Return [x, y] of the center of cell containing provided text 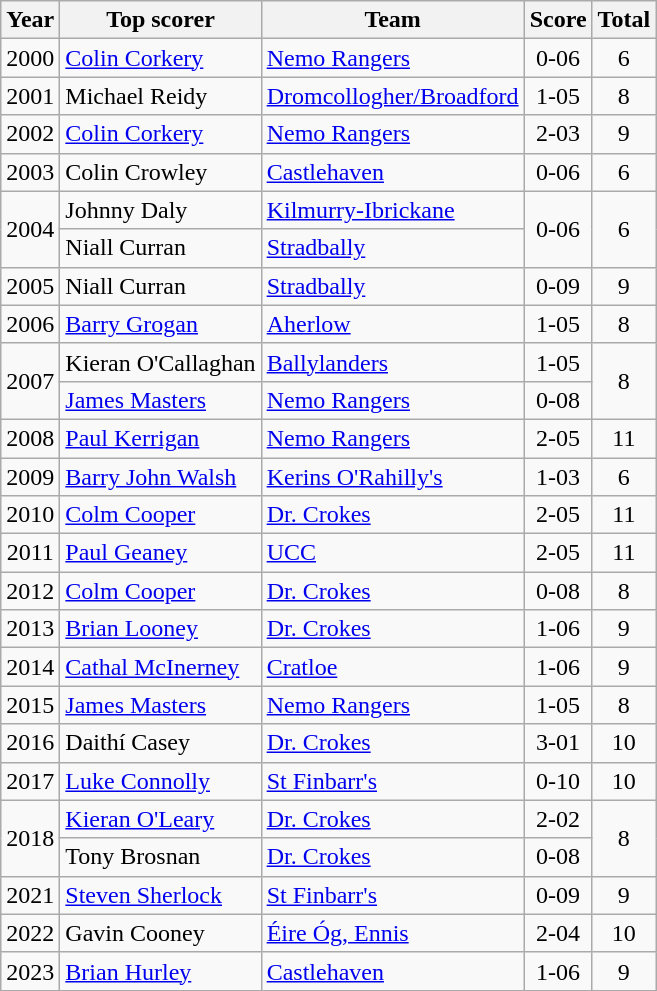
2008 [30, 438]
2015 [30, 705]
0-10 [558, 781]
Paul Kerrigan [160, 438]
Top scorer [160, 20]
Luke Connolly [160, 781]
Kieran O'Leary [160, 819]
2009 [30, 477]
2006 [30, 324]
2014 [30, 667]
2001 [30, 96]
Cratloe [392, 667]
Brian Hurley [160, 971]
Colin Crowley [160, 172]
Barry John Walsh [160, 477]
3-01 [558, 743]
2011 [30, 553]
2007 [30, 381]
2002 [30, 134]
2021 [30, 895]
2005 [30, 286]
Kerins O'Rahilly's [392, 477]
Year [30, 20]
2-02 [558, 819]
Brian Looney [160, 629]
2017 [30, 781]
2000 [30, 58]
Steven Sherlock [160, 895]
2-04 [558, 933]
1-03 [558, 477]
Cathal McInerney [160, 667]
2023 [30, 971]
Kilmurry-Ibrickane [392, 210]
2013 [30, 629]
2022 [30, 933]
Johnny Daly [160, 210]
Gavin Cooney [160, 933]
Barry Grogan [160, 324]
2004 [30, 229]
2012 [30, 591]
Daithí Casey [160, 743]
2018 [30, 838]
Paul Geaney [160, 553]
2016 [30, 743]
Éire Óg, Ennis [392, 933]
Kieran O'Callaghan [160, 362]
Team [392, 20]
Score [558, 20]
Tony Brosnan [160, 857]
UCC [392, 553]
2-03 [558, 134]
Ballylanders [392, 362]
Aherlow [392, 324]
Dromcollogher/Broadford [392, 96]
Michael Reidy [160, 96]
Total [624, 20]
2003 [30, 172]
2010 [30, 515]
